Scan for the cell matching the given text and deliver its (x, y) coordinate at center. 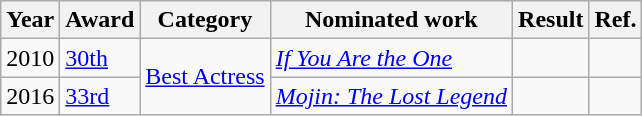
33rd (100, 96)
Nominated work (391, 20)
Category (205, 20)
Best Actress (205, 77)
Result (551, 20)
Mojin: The Lost Legend (391, 96)
If You Are the One (391, 58)
2016 (30, 96)
Year (30, 20)
Ref. (616, 20)
Award (100, 20)
2010 (30, 58)
30th (100, 58)
